Search for the cell housing the specified text and yield its (X, Y) center coordinate. 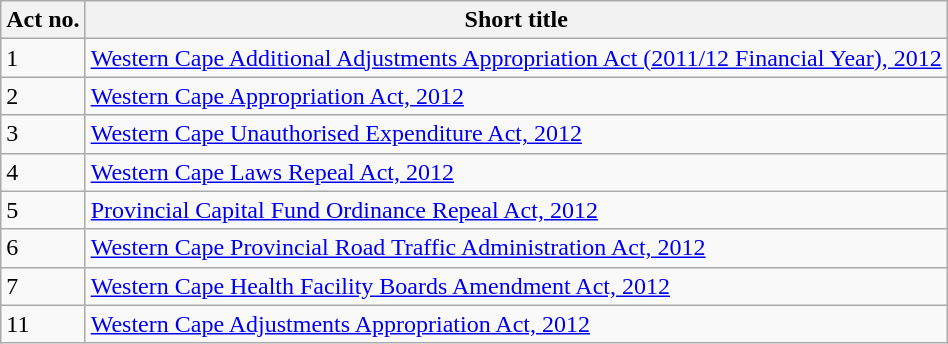
3 (43, 134)
Western Cape Provincial Road Traffic Administration Act, 2012 (516, 248)
Short title (516, 20)
1 (43, 58)
Western Cape Laws Repeal Act, 2012 (516, 172)
2 (43, 96)
11 (43, 324)
Western Cape Additional Adjustments Appropriation Act (2011/12 Financial Year), 2012 (516, 58)
Western Cape Appropriation Act, 2012 (516, 96)
6 (43, 248)
4 (43, 172)
Provincial Capital Fund Ordinance Repeal Act, 2012 (516, 210)
Act no. (43, 20)
Western Cape Unauthorised Expenditure Act, 2012 (516, 134)
Western Cape Health Facility Boards Amendment Act, 2012 (516, 286)
5 (43, 210)
Western Cape Adjustments Appropriation Act, 2012 (516, 324)
7 (43, 286)
